Scan for the cell matching the given text and deliver its (X, Y) coordinate at center. 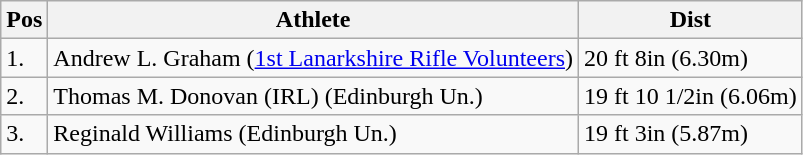
2. (24, 96)
Pos (24, 20)
19 ft 3in (5.87m) (691, 134)
Thomas M. Donovan (IRL) (Edinburgh Un.) (314, 96)
Athlete (314, 20)
3. (24, 134)
1. (24, 58)
Dist (691, 20)
Andrew L. Graham (1st Lanarkshire Rifle Volunteers) (314, 58)
20 ft 8in (6.30m) (691, 58)
19 ft 10 1/2in (6.06m) (691, 96)
Reginald Williams (Edinburgh Un.) (314, 134)
